For the text-containing cell, return its midpoint in (x, y) coordinate format. 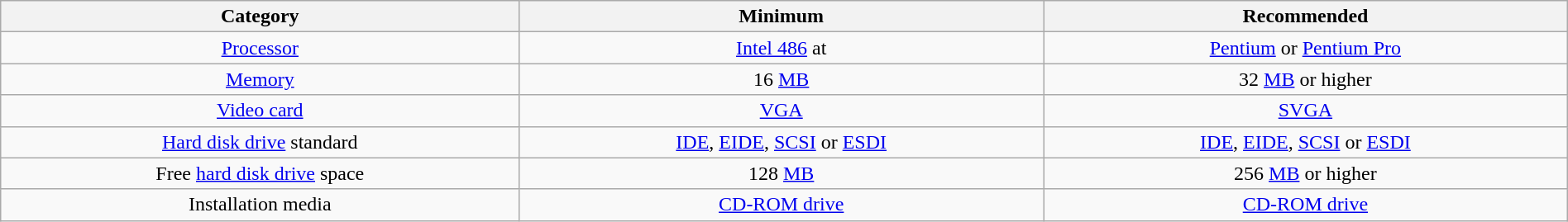
128 MB (782, 173)
Memory (260, 79)
Free hard disk drive space (260, 173)
Processor (260, 48)
Hard disk drive standard (260, 142)
32 MB or higher (1306, 79)
VGA (782, 111)
Minimum (782, 17)
Installation media (260, 205)
Video card (260, 111)
Recommended (1306, 17)
16 MB (782, 79)
Category (260, 17)
SVGA (1306, 111)
Pentium or Pentium Pro (1306, 48)
256 MB or higher (1306, 173)
Intel 486 at (782, 48)
